Find where the given text appears and provide that cell's center as (x, y) coordinate. 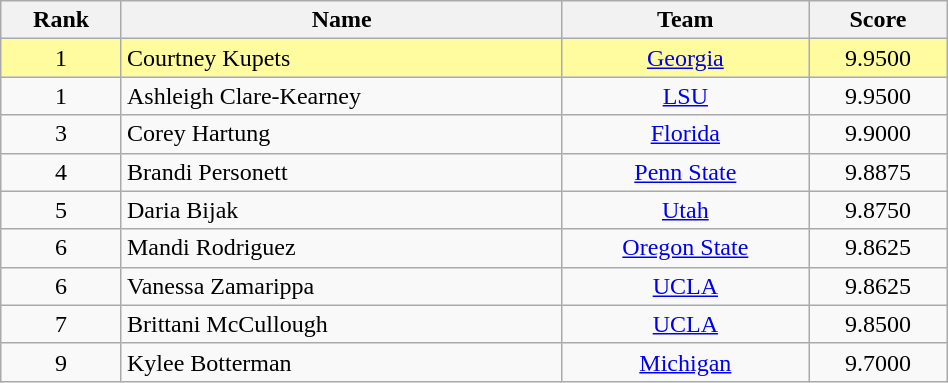
3 (62, 134)
9.8500 (878, 324)
Name (342, 20)
9.9000 (878, 134)
Brandi Personett (342, 172)
Michigan (685, 362)
9.8875 (878, 172)
Courtney Kupets (342, 58)
Score (878, 20)
Brittani McCullough (342, 324)
Oregon State (685, 248)
Penn State (685, 172)
4 (62, 172)
5 (62, 210)
Mandi Rodriguez (342, 248)
Daria Bijak (342, 210)
Florida (685, 134)
Utah (685, 210)
Vanessa Zamarippa (342, 286)
Georgia (685, 58)
9 (62, 362)
Rank (62, 20)
Corey Hartung (342, 134)
9.8750 (878, 210)
Team (685, 20)
Ashleigh Clare-Kearney (342, 96)
Kylee Botterman (342, 362)
LSU (685, 96)
7 (62, 324)
9.7000 (878, 362)
